Identify which cell holds the provided text, then report its [x, y] central coordinate. 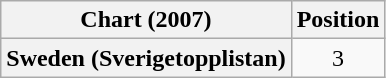
3 [338, 58]
Position [338, 20]
Chart (2007) [146, 20]
Sweden (Sverigetopplistan) [146, 58]
